For the text-containing cell, return its midpoint in (X, Y) coordinate format. 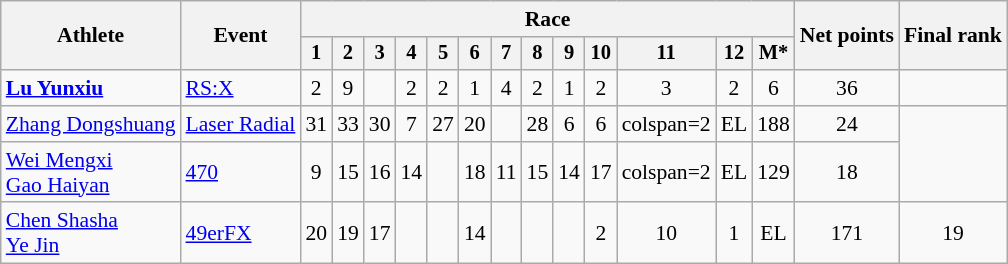
36 (847, 88)
RS:X (241, 88)
188 (774, 124)
Race (547, 19)
Wei MengxiGao Haiyan (91, 172)
30 (380, 124)
31 (316, 124)
Lu Yunxiu (91, 88)
470 (241, 172)
16 (380, 172)
Chen ShashaYe Jin (91, 234)
Athlete (91, 36)
Laser Radial (241, 124)
Net points (847, 36)
5 (443, 54)
28 (538, 124)
49erFX (241, 234)
33 (348, 124)
8 (538, 54)
12 (734, 54)
Zhang Dongshuang (91, 124)
Final rank (953, 36)
M* (774, 54)
129 (774, 172)
24 (847, 124)
27 (443, 124)
171 (847, 234)
Event (241, 36)
